Return [x, y] of the center of cell containing provided text 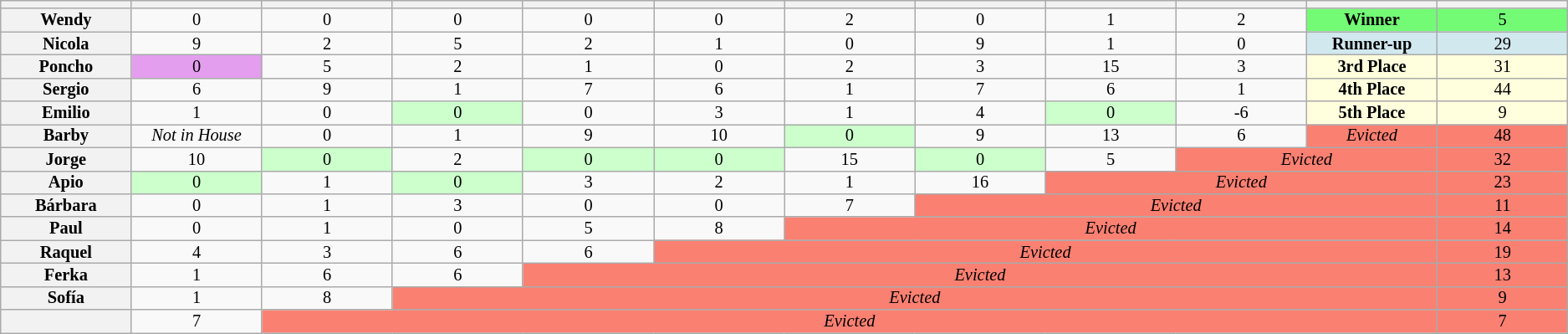
Barby [66, 136]
31 [1503, 66]
Runner-up [1371, 44]
Wendy [66, 20]
5th Place [1371, 113]
Raquel [66, 252]
Poncho [66, 66]
11 [1503, 205]
4th Place [1371, 90]
23 [1503, 182]
16 [980, 182]
44 [1503, 90]
Jorge [66, 159]
Emilio [66, 113]
19 [1503, 252]
Winner [1371, 20]
3rd Place [1371, 66]
32 [1503, 159]
14 [1503, 229]
Not in House [197, 136]
Apio [66, 182]
-6 [1241, 113]
48 [1503, 136]
Sergio [66, 90]
Paul [66, 229]
Sofía [66, 298]
Nicola [66, 44]
Bárbara [66, 205]
29 [1503, 44]
Ferka [66, 275]
